Capture the cell that displays the provided text and extract its (x, y) central coordinate. 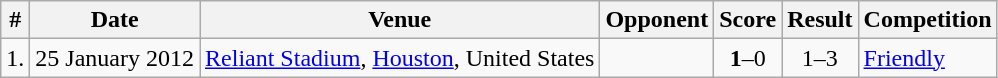
Friendly (928, 58)
Score (748, 20)
25 January 2012 (115, 58)
1. (16, 58)
1–0 (748, 58)
Opponent (657, 20)
Reliant Stadium, Houston, United States (400, 58)
# (16, 20)
1–3 (820, 58)
Competition (928, 20)
Date (115, 20)
Venue (400, 20)
Result (820, 20)
